Locate the cell with the specified text and output its (x, y) center coordinate. 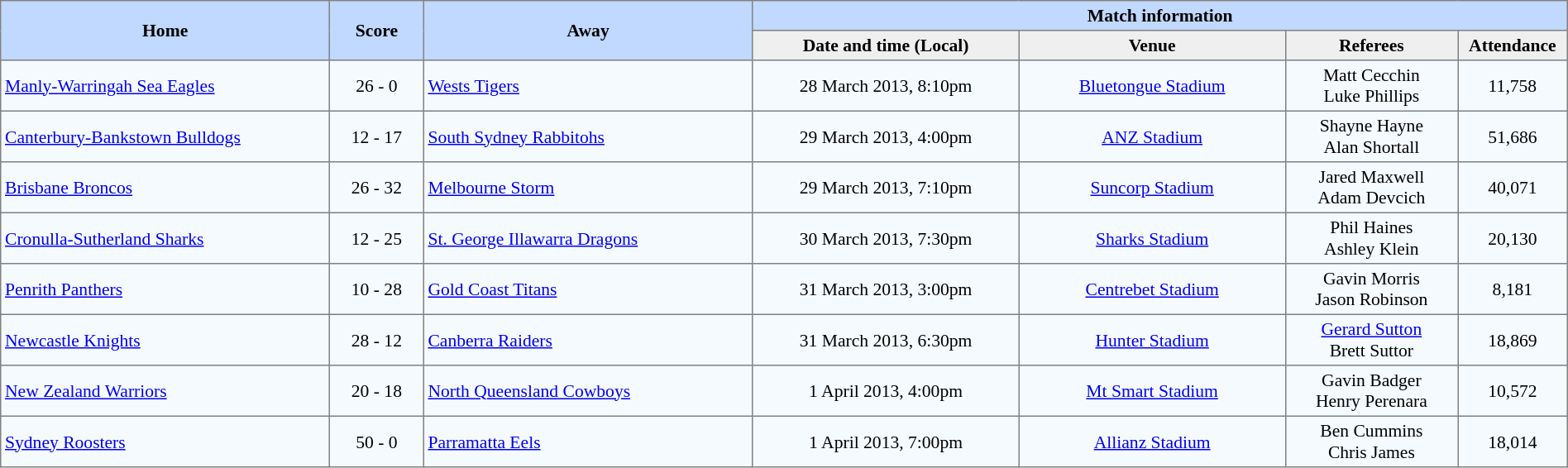
11,758 (1513, 86)
26 - 32 (377, 188)
20,130 (1513, 238)
29 March 2013, 7:10pm (886, 188)
Newcastle Knights (165, 340)
Melbourne Storm (588, 188)
Match information (1159, 16)
Allianz Stadium (1152, 442)
Ben CumminsChris James (1371, 442)
Centrebet Stadium (1152, 289)
26 - 0 (377, 86)
North Queensland Cowboys (588, 391)
St. George Illawarra Dragons (588, 238)
Mt Smart Stadium (1152, 391)
Shayne HayneAlan Shortall (1371, 136)
Penrith Panthers (165, 289)
12 - 25 (377, 238)
Home (165, 31)
Venue (1152, 45)
Gavin MorrisJason Robinson (1371, 289)
Manly-Warringah Sea Eagles (165, 86)
Gerard SuttonBrett Suttor (1371, 340)
Date and time (Local) (886, 45)
New Zealand Warriors (165, 391)
Brisbane Broncos (165, 188)
Sydney Roosters (165, 442)
Gold Coast Titans (588, 289)
40,071 (1513, 188)
Referees (1371, 45)
28 March 2013, 8:10pm (886, 86)
Sharks Stadium (1152, 238)
Cronulla-Sutherland Sharks (165, 238)
20 - 18 (377, 391)
10,572 (1513, 391)
Gavin BadgerHenry Perenara (1371, 391)
Hunter Stadium (1152, 340)
Suncorp Stadium (1152, 188)
Canterbury-Bankstown Bulldogs (165, 136)
Parramatta Eels (588, 442)
31 March 2013, 6:30pm (886, 340)
Matt CecchinLuke Phillips (1371, 86)
1 April 2013, 7:00pm (886, 442)
18,014 (1513, 442)
28 - 12 (377, 340)
Attendance (1513, 45)
Score (377, 31)
29 March 2013, 4:00pm (886, 136)
1 April 2013, 4:00pm (886, 391)
ANZ Stadium (1152, 136)
Phil HainesAshley Klein (1371, 238)
Bluetongue Stadium (1152, 86)
50 - 0 (377, 442)
South Sydney Rabbitohs (588, 136)
51,686 (1513, 136)
8,181 (1513, 289)
12 - 17 (377, 136)
30 March 2013, 7:30pm (886, 238)
Jared MaxwellAdam Devcich (1371, 188)
Canberra Raiders (588, 340)
31 March 2013, 3:00pm (886, 289)
10 - 28 (377, 289)
Wests Tigers (588, 86)
Away (588, 31)
18,869 (1513, 340)
